Search for the cell housing the specified text and yield its [X, Y] center coordinate. 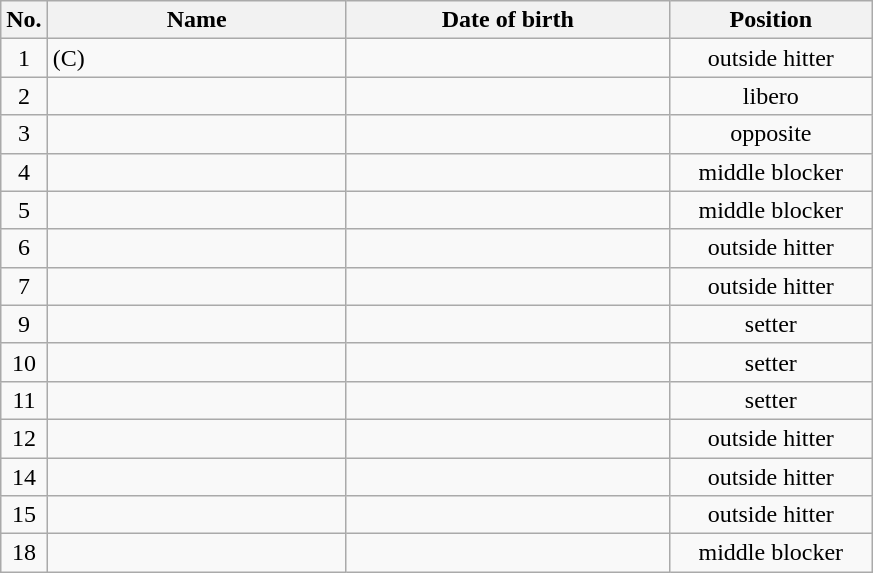
10 [24, 362]
6 [24, 248]
5 [24, 210]
2 [24, 96]
14 [24, 477]
1 [24, 58]
12 [24, 438]
opposite [770, 134]
3 [24, 134]
libero [770, 96]
Position [770, 20]
No. [24, 20]
15 [24, 515]
18 [24, 553]
(C) [196, 58]
9 [24, 324]
Name [196, 20]
11 [24, 400]
7 [24, 286]
Date of birth [508, 20]
4 [24, 172]
